Determine the (X, Y) coordinate at the center of the cell enclosing the given text.  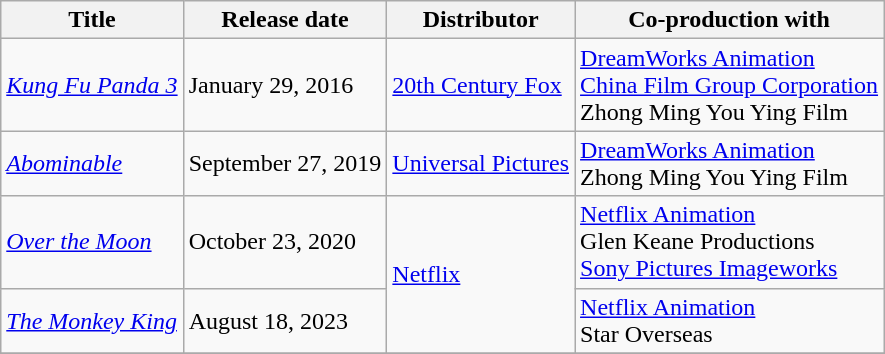
October 23, 2020 (285, 242)
Netflix (481, 274)
Over the Moon (92, 242)
January 29, 2016 (285, 85)
Netflix AnimationStar Overseas (730, 320)
Kung Fu Panda 3 (92, 85)
Distributor (481, 20)
Title (92, 20)
Netflix AnimationGlen Keane ProductionsSony Pictures Imageworks (730, 242)
Release date (285, 20)
The Monkey King (92, 320)
DreamWorks AnimationChina Film Group CorporationZhong Ming You Ying Film (730, 85)
DreamWorks AnimationZhong Ming You Ying Film (730, 164)
Co-production with (730, 20)
September 27, 2019 (285, 164)
20th Century Fox (481, 85)
Universal Pictures (481, 164)
Abominable (92, 164)
August 18, 2023 (285, 320)
